Search for the cell housing the specified text and yield its [X, Y] center coordinate. 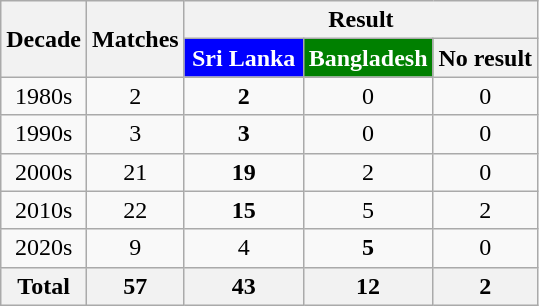
Matches [135, 39]
Bangladesh [368, 58]
No result [486, 58]
2020s [44, 248]
Decade [44, 39]
9 [135, 248]
Total [44, 286]
12 [368, 286]
22 [135, 210]
19 [244, 172]
15 [244, 210]
Sri Lanka [244, 58]
2000s [44, 172]
57 [135, 286]
21 [135, 172]
1990s [44, 134]
4 [244, 248]
Result [360, 20]
1980s [44, 96]
43 [244, 286]
2010s [44, 210]
